Locate the cell with the specified text and output its [X, Y] center coordinate. 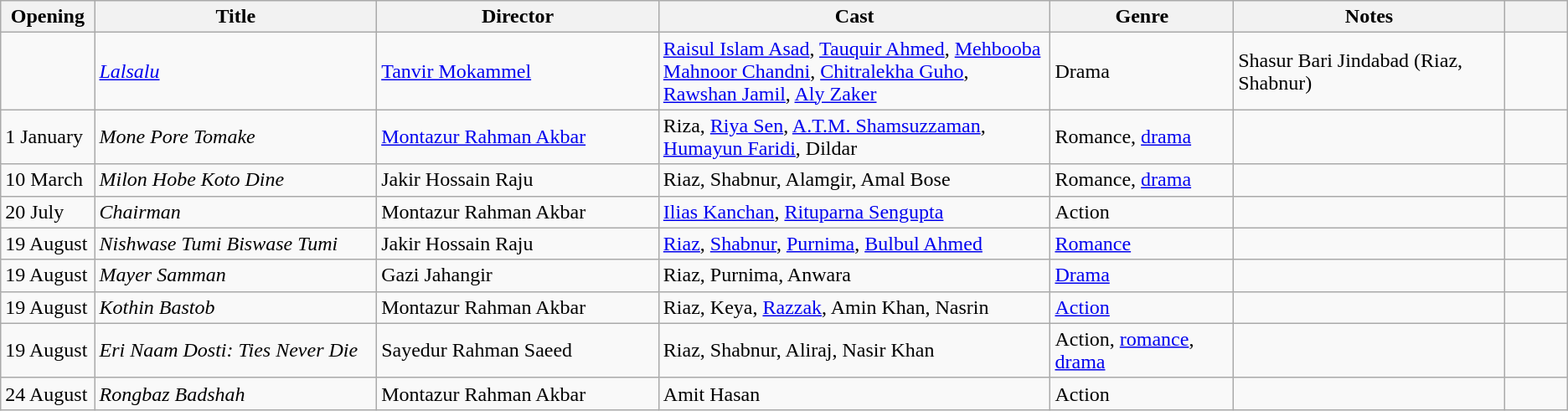
Mone Pore Tomake [236, 137]
1 January [48, 137]
Kothin Bastob [236, 307]
Riaz, Keya, Razzak, Amin Khan, Nasrin [854, 307]
Opening [48, 17]
Lalsalu [236, 71]
Eri Naam Dosti: Ties Never Die [236, 350]
Riaz, Shabnur, Alamgir, Amal Bose [854, 180]
Notes [1369, 17]
10 March [48, 180]
Rongbaz Badshah [236, 393]
Tanvir Mokammel [518, 71]
Action, romance, drama [1142, 350]
Amit Hasan [854, 393]
Mayer Samman [236, 275]
20 July [48, 212]
Romance [1142, 244]
Sayedur Rahman Saeed [518, 350]
Milon Hobe Koto Dine [236, 180]
Nishwase Tumi Biswase Tumi [236, 244]
Genre [1142, 17]
Title [236, 17]
Raisul Islam Asad, Tauquir Ahmed, Mehbooba Mahnoor Chandni, Chitralekha Guho, Rawshan Jamil, Aly Zaker [854, 71]
Riaz, Shabnur, Purnima, Bulbul Ahmed [854, 244]
Director [518, 17]
Cast [854, 17]
Riaz, Purnima, Anwara [854, 275]
Shasur Bari Jindabad (Riaz, Shabnur) [1369, 71]
Riza, Riya Sen, A.T.M. Shamsuzzaman, Humayun Faridi, Dildar [854, 137]
24 August [48, 393]
Riaz, Shabnur, Aliraj, Nasir Khan [854, 350]
Gazi Jahangir [518, 275]
Ilias Kanchan, Rituparna Sengupta [854, 212]
Chairman [236, 212]
